Provide the [x, y] coordinate of the cell's center where the given text is located.  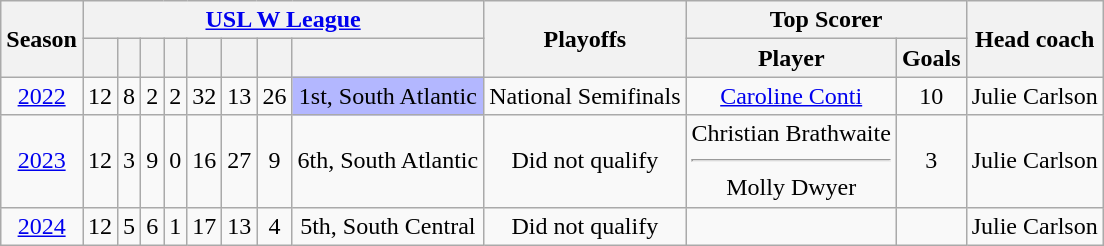
National Semifinals [585, 96]
Season [42, 39]
Goals [931, 58]
2023 [42, 161]
10 [931, 96]
2022 [42, 96]
4 [274, 226]
1st, South Atlantic [388, 96]
Top Scorer [826, 20]
8 [130, 96]
Head coach [1034, 39]
6 [152, 226]
USL W League [282, 20]
2024 [42, 226]
27 [240, 161]
32 [204, 96]
6th, South Atlantic [388, 161]
16 [204, 161]
26 [274, 96]
17 [204, 226]
Player [791, 58]
Christian Brathwaite Molly Dwyer [791, 161]
1 [176, 226]
5 [130, 226]
5th, South Central [388, 226]
0 [176, 161]
Playoffs [585, 39]
Caroline Conti [791, 96]
